Return (X, Y) of the center of cell containing provided text 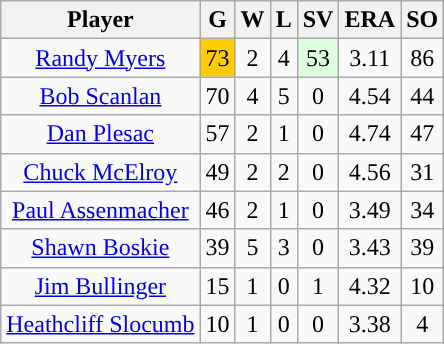
57 (218, 134)
34 (422, 210)
3.43 (370, 248)
3.49 (370, 210)
Shawn Boskie (100, 248)
4.32 (370, 286)
ERA (370, 20)
Paul Assenmacher (100, 210)
G (218, 20)
31 (422, 172)
47 (422, 134)
49 (218, 172)
73 (218, 58)
4.54 (370, 96)
3.11 (370, 58)
Randy Myers (100, 58)
Heathcliff Slocumb (100, 324)
46 (218, 210)
SV (318, 20)
4.56 (370, 172)
3.38 (370, 324)
4.74 (370, 134)
Player (100, 20)
L (284, 20)
SO (422, 20)
W (252, 20)
Bob Scanlan (100, 96)
53 (318, 58)
44 (422, 96)
Chuck McElroy (100, 172)
3 (284, 248)
86 (422, 58)
15 (218, 286)
70 (218, 96)
Jim Bullinger (100, 286)
Dan Plesac (100, 134)
